Determine the (X, Y) coordinate at the center of the cell enclosing the given text.  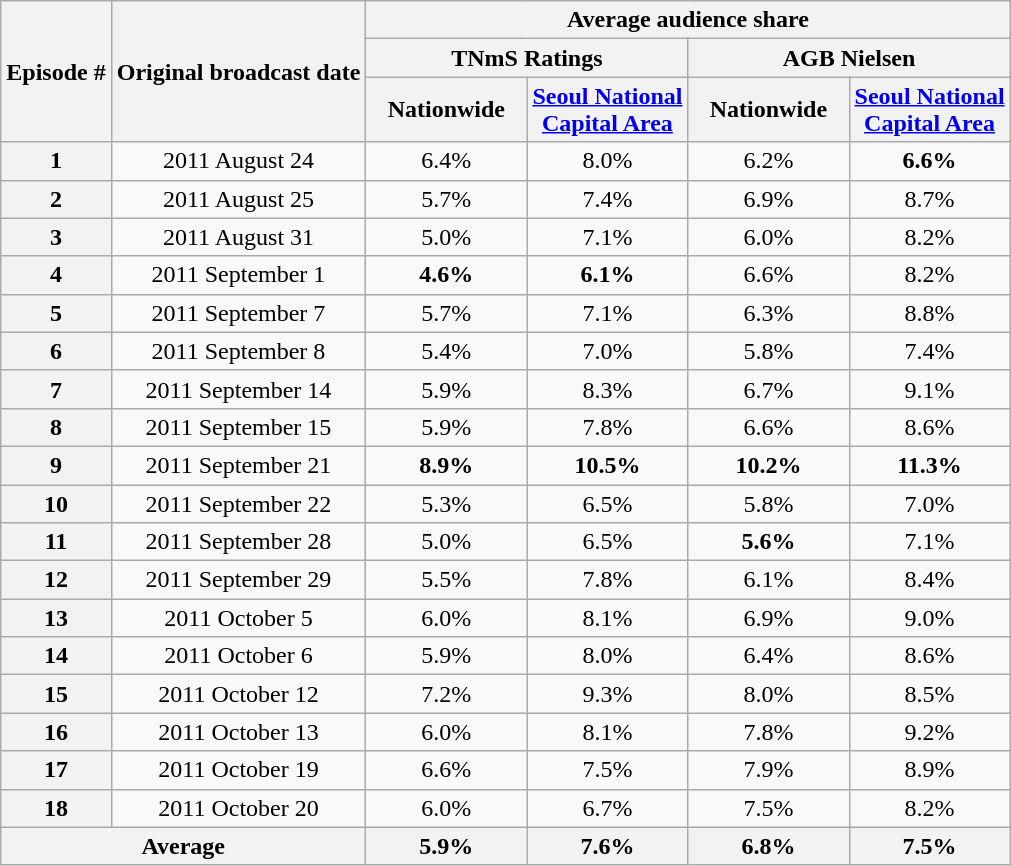
AGB Nielsen (849, 58)
9.0% (930, 618)
13 (56, 618)
9 (56, 465)
2011 August 31 (238, 237)
10.2% (768, 465)
7.2% (446, 694)
9.1% (930, 389)
15 (56, 694)
8.3% (608, 389)
7.6% (608, 846)
2011 October 6 (238, 656)
2011 September 7 (238, 313)
Average (184, 846)
8.7% (930, 199)
11 (56, 542)
2011 August 25 (238, 199)
18 (56, 808)
5.3% (446, 503)
8.5% (930, 694)
10 (56, 503)
2011 August 24 (238, 161)
8.8% (930, 313)
7 (56, 389)
2011 September 21 (238, 465)
2011 September 8 (238, 351)
10.5% (608, 465)
14 (56, 656)
2011 September 28 (238, 542)
2011 October 13 (238, 732)
6 (56, 351)
2011 October 5 (238, 618)
6.3% (768, 313)
12 (56, 580)
2011 September 22 (238, 503)
7.9% (768, 770)
4.6% (446, 275)
9.3% (608, 694)
3 (56, 237)
5 (56, 313)
5.6% (768, 542)
2 (56, 199)
11.3% (930, 465)
5.4% (446, 351)
Original broadcast date (238, 72)
9.2% (930, 732)
Average audience share (688, 20)
2011 September 29 (238, 580)
17 (56, 770)
2011 October 12 (238, 694)
1 (56, 161)
6.8% (768, 846)
TNmS Ratings (527, 58)
2011 September 1 (238, 275)
6.2% (768, 161)
16 (56, 732)
8.4% (930, 580)
2011 October 19 (238, 770)
Episode # (56, 72)
2011 September 15 (238, 427)
5.5% (446, 580)
4 (56, 275)
2011 October 20 (238, 808)
2011 September 14 (238, 389)
8 (56, 427)
